Extract the (x, y) coordinate from the center of the cell holding the provided text.  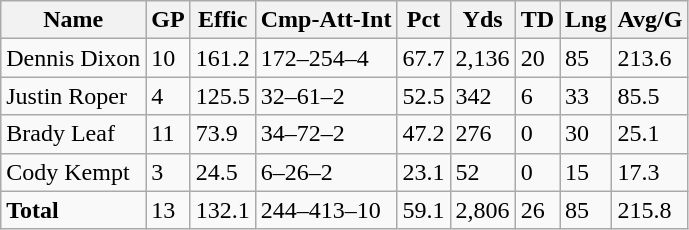
47.2 (424, 134)
20 (537, 58)
GP (168, 20)
125.5 (222, 96)
13 (168, 210)
26 (537, 210)
34–72–2 (326, 134)
67.7 (424, 58)
52 (482, 172)
Name (74, 20)
Brady Leaf (74, 134)
32–61–2 (326, 96)
TD (537, 20)
10 (168, 58)
Cmp-Att-Int (326, 20)
4 (168, 96)
244–413–10 (326, 210)
Lng (586, 20)
15 (586, 172)
11 (168, 134)
2,806 (482, 210)
Yds (482, 20)
25.1 (650, 134)
161.2 (222, 58)
73.9 (222, 134)
132.1 (222, 210)
Avg/G (650, 20)
172–254–4 (326, 58)
33 (586, 96)
215.8 (650, 210)
Pct (424, 20)
24.5 (222, 172)
6–26–2 (326, 172)
213.6 (650, 58)
Effic (222, 20)
85.5 (650, 96)
17.3 (650, 172)
276 (482, 134)
Cody Kempt (74, 172)
3 (168, 172)
52.5 (424, 96)
23.1 (424, 172)
59.1 (424, 210)
Justin Roper (74, 96)
Total (74, 210)
342 (482, 96)
6 (537, 96)
Dennis Dixon (74, 58)
30 (586, 134)
2,136 (482, 58)
